Pinpoint the cell where the given text exists, returning its [x, y] midpoint coordinate. 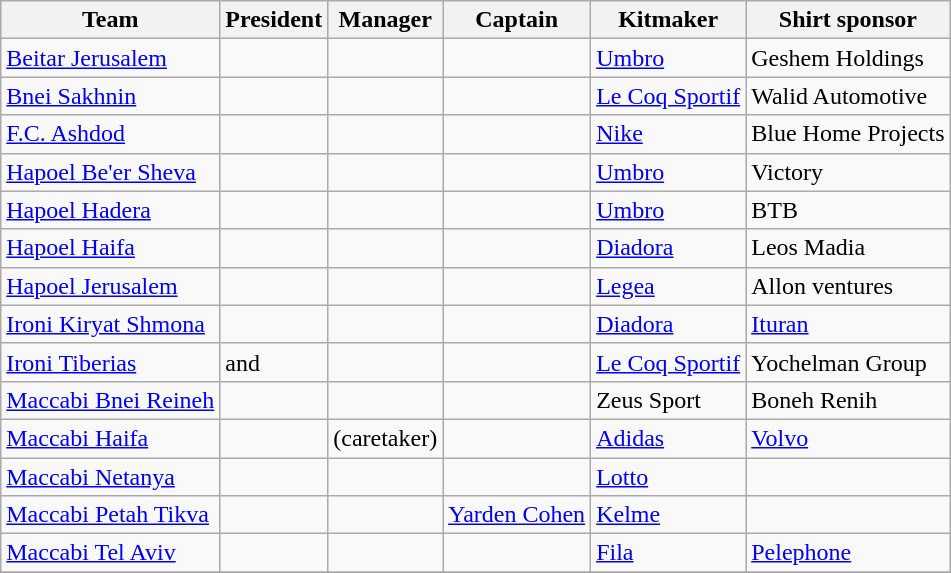
Maccabi Netanya [110, 477]
Zeus Sport [668, 400]
Hapoel Be'er Sheva [110, 172]
Ituran [848, 324]
President [274, 20]
F.C. Ashdod [110, 134]
Hapoel Haifa [110, 248]
Victory [848, 172]
Bnei Sakhnin [110, 96]
Manager [386, 20]
Hapoel Jerusalem [110, 286]
Kitmaker [668, 20]
Nike [668, 134]
Maccabi Haifa [110, 438]
Shirt sponsor [848, 20]
Leos Madia [848, 248]
Kelme [668, 515]
Maccabi Petah Tikva [110, 515]
Fila [668, 553]
Beitar Jerusalem [110, 58]
Captain [517, 20]
Ironi Kiryat Shmona [110, 324]
Team [110, 20]
Lotto [668, 477]
BTB [848, 210]
Adidas [668, 438]
Legea [668, 286]
(caretaker) [386, 438]
Pelephone [848, 553]
Allon ventures [848, 286]
Hapoel Hadera [110, 210]
Maccabi Bnei Reineh [110, 400]
Blue Home Projects [848, 134]
Boneh Renih [848, 400]
Walid Automotive [848, 96]
and [274, 362]
Geshem Holdings [848, 58]
Yarden Cohen [517, 515]
Volvo [848, 438]
Maccabi Tel Aviv [110, 553]
Yochelman Group [848, 362]
Ironi Tiberias [110, 362]
